Output the [x, y] coordinate of the center of the cell containing the given text.  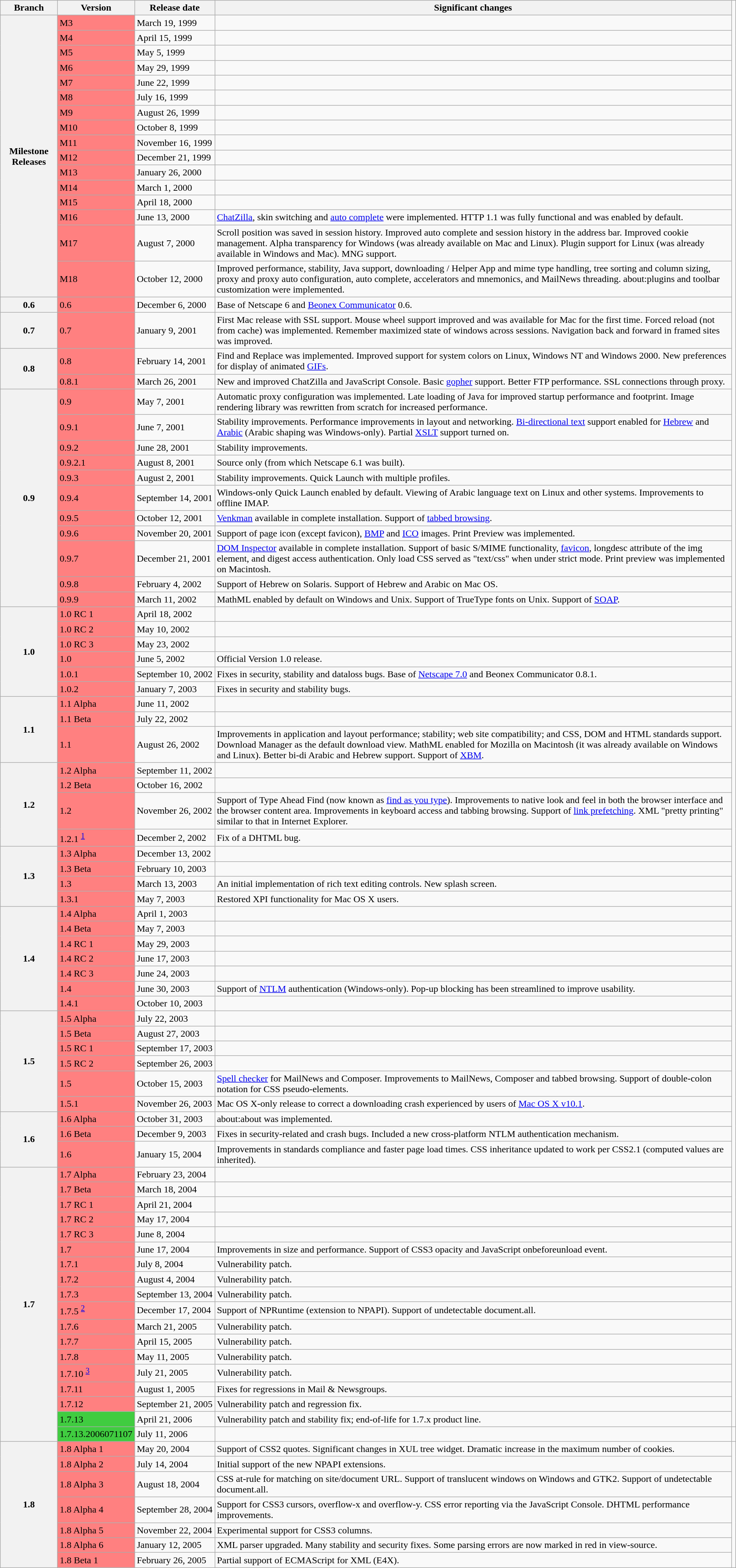
M16 [96, 217]
1.5.1 [96, 1104]
1.1 Alpha [96, 704]
March 19, 1999 [175, 23]
1.6 Alpha [96, 1119]
M7 [96, 83]
June 17, 2004 [175, 1249]
August 4, 2004 [175, 1279]
July 21, 2005 [175, 1373]
Fixes in security-related and crash bugs. Included a new cross-platform NTLM authentication mechanism. [473, 1134]
Support of page icon (except favicon), BMP and ICO images. Print Preview was implemented. [473, 533]
M5 [96, 53]
November 20, 2001 [175, 533]
May 20, 2004 [175, 1449]
Partial support of ECMAScript for XML (E4X). [473, 1560]
0.9.1 [96, 427]
1.5 Beta [96, 1034]
October 16, 2002 [175, 785]
Release date [175, 8]
0.9.8 [96, 584]
Base of Netscape 6 and Beonex Communicator 0.6. [473, 305]
Stability improvements. [473, 448]
January 15, 2004 [175, 1154]
Support of NTLM authentication (Windows-only). Pop-up blocking has been streamlined to improve usability. [473, 989]
May 29, 1999 [175, 68]
September 17, 2003 [175, 1048]
September 11, 2002 [175, 770]
August 1, 2005 [175, 1389]
1.7.7 [96, 1341]
December 21, 2001 [175, 559]
M3 [96, 23]
September 14, 2001 [175, 498]
1.4 RC 3 [96, 974]
June 5, 2002 [175, 659]
0.9.4 [96, 498]
Mac OS X-only release to correct a downloading crash experienced by users of Mac OS X v10.1. [473, 1104]
January 12, 2005 [175, 1545]
Venkman available in complete installation. Support of tabbed browsing. [473, 518]
October 31, 2003 [175, 1119]
Vulnerability patch and regression fix. [473, 1404]
M15 [96, 203]
1.0.1 [96, 674]
Fixes in security and stability bugs. [473, 689]
1.5 Alpha [96, 1019]
Branch [29, 8]
XML parser upgraded. Many stability and security fixes. Some parsing errors are now marked in red in view-source. [473, 1545]
February 26, 2005 [175, 1560]
Stability improvements. Quick Launch with multiple profiles. [473, 477]
1.8 Alpha 1 [96, 1449]
April 21, 2006 [175, 1419]
0.9.2.1 [96, 462]
0.9.9 [96, 599]
1.7.3 [96, 1294]
1.7 Beta [96, 1189]
Support of CSS2 quotes. Significant changes in XUL tree widget. Dramatic increase in the maximum number of cookies. [473, 1449]
Restored XPI functionality for Mac OS X users. [473, 899]
0.9.2 [96, 448]
1.4 Beta [96, 929]
June 22, 1999 [175, 83]
0.9.6 [96, 533]
Support of NPRuntime (extension to NPAPI). Support of undetectable document.all. [473, 1310]
ChatZilla, skin switching and auto complete were implemented. HTTP 1.1 was fully functional and was enabled by default. [473, 217]
New and improved ChatZilla and JavaScript Console. Basic gopher support. Better FTP performance. SSL connections through proxy. [473, 381]
M10 [96, 127]
Improvements in standards compliance and faster page load times. CSS inheritance updated to work per CSS2.1 (computed values are inherited). [473, 1154]
Initial support of the new NPAPI extensions. [473, 1464]
1.7.13.2006071107 [96, 1434]
March 18, 2004 [175, 1189]
Improvements in size and performance. Support of CSS3 opacity and JavaScript onbeforeunload event. [473, 1249]
1.3 Beta [96, 869]
1.8 Beta 1 [96, 1560]
Fixes in security, stability and dataloss bugs. Base of Netscape 7.0 and Beonex Communicator 0.8.1. [473, 674]
August 26, 2002 [175, 744]
October 12, 2000 [175, 279]
1.7.8 [96, 1357]
May 17, 2004 [175, 1219]
April 15, 1999 [175, 38]
August 2, 2001 [175, 477]
1.2.1 1 [96, 838]
March 11, 2002 [175, 599]
1.7.11 [96, 1389]
August 18, 2004 [175, 1484]
An initial implementation of rich text editing controls. New splash screen. [473, 884]
February 14, 2001 [175, 361]
April 15, 2005 [175, 1341]
M14 [96, 188]
November 22, 2004 [175, 1530]
1.5 RC 1 [96, 1048]
April 18, 2000 [175, 203]
M9 [96, 112]
1.3 Alpha [96, 854]
Official Version 1.0 release. [473, 659]
August 27, 2003 [175, 1034]
January 9, 2001 [175, 330]
MathML enabled by default on Windows and Unix. Support of TrueType fonts on Unix. Support of SOAP. [473, 599]
M12 [96, 157]
M11 [96, 142]
1.4 RC 1 [96, 943]
Fix of a DHTML bug. [473, 838]
February 23, 2004 [175, 1174]
M8 [96, 98]
June 8, 2004 [175, 1235]
April 18, 2002 [175, 614]
about:about was implemented. [473, 1119]
1.0 RC 2 [96, 629]
1.7.10 3 [96, 1373]
1.7.1 [96, 1264]
June 28, 2001 [175, 448]
July 14, 2004 [175, 1464]
1.7 RC 1 [96, 1204]
0.8.1 [96, 381]
March 1, 2000 [175, 188]
May 5, 1999 [175, 53]
1.5 RC 2 [96, 1063]
September 26, 2003 [175, 1063]
1.8 Alpha 5 [96, 1530]
June 7, 2001 [175, 427]
1.7 RC 2 [96, 1219]
September 21, 2005 [175, 1404]
1.8 Alpha 2 [96, 1464]
1.3.1 [96, 899]
October 10, 2003 [175, 1004]
1.7 RC 3 [96, 1235]
August 26, 1999 [175, 112]
M6 [96, 68]
October 12, 2001 [175, 518]
1.8 Alpha 3 [96, 1484]
July 22, 2002 [175, 719]
December 13, 2002 [175, 854]
August 7, 2000 [175, 243]
M13 [96, 172]
1.7 Alpha [96, 1174]
August 8, 2001 [175, 462]
December 9, 2003 [175, 1134]
M18 [96, 279]
1.7.5 2 [96, 1310]
June 30, 2003 [175, 989]
0.9.7 [96, 559]
CSS at-rule for matching on site/document URL. Support of translucent windows on Windows and GTK2. Support of undetectable document.all. [473, 1484]
September 13, 2004 [175, 1294]
1.0 RC 1 [96, 614]
1.1 Beta [96, 719]
1.0.2 [96, 689]
1.2 Alpha [96, 770]
December 2, 2002 [175, 838]
1.4 Alpha [96, 914]
0.9.5 [96, 518]
April 1, 2003 [175, 914]
October 15, 2003 [175, 1084]
April 21, 2004 [175, 1204]
Experimental support for CSS3 columns. [473, 1530]
M17 [96, 243]
May 11, 2005 [175, 1357]
January 7, 2003 [175, 689]
January 26, 2000 [175, 172]
May 23, 2002 [175, 644]
1.0 RC 3 [96, 644]
Significant changes [473, 8]
July 11, 2006 [175, 1434]
1.8 Alpha 6 [96, 1545]
June 17, 2003 [175, 958]
February 10, 2003 [175, 869]
May 29, 2003 [175, 943]
July 16, 1999 [175, 98]
1.7.13 [96, 1419]
June 13, 2000 [175, 217]
1.7.12 [96, 1404]
1.8 Alpha 4 [96, 1510]
July 22, 2003 [175, 1019]
November 26, 2003 [175, 1104]
June 24, 2003 [175, 974]
1.7.6 [96, 1327]
0.9.3 [96, 477]
September 28, 2004 [175, 1510]
M4 [96, 38]
Version [96, 8]
November 26, 2002 [175, 811]
Support for CSS3 cursors, overflow-x and overflow-y. CSS error reporting via the JavaScript Console. DHTML performance improvements. [473, 1510]
Vulnerability patch and stability fix; end-of-life for 1.7.x product line. [473, 1419]
February 4, 2002 [175, 584]
1.2 Beta [96, 785]
March 26, 2001 [175, 381]
1.8 [29, 1504]
December 21, 1999 [175, 157]
1.4.1 [96, 1004]
1.7.2 [96, 1279]
October 8, 1999 [175, 127]
June 11, 2002 [175, 704]
November 16, 1999 [175, 142]
Windows-only Quick Launch enabled by default. Viewing of Arabic language text on Linux and other systems. Improvements to offline IMAP. [473, 498]
Support of Hebrew on Solaris. Support of Hebrew and Arabic on Mac OS. [473, 584]
December 6, 2000 [175, 305]
March 21, 2005 [175, 1327]
December 17, 2004 [175, 1310]
1.6 Beta [96, 1134]
March 13, 2003 [175, 884]
September 10, 2002 [175, 674]
Fixes for regressions in Mail & Newsgroups. [473, 1389]
1.4 RC 2 [96, 958]
Milestone Releases [29, 157]
Source only (from which Netscape 6.1 was built). [473, 462]
July 8, 2004 [175, 1264]
May 7, 2001 [175, 402]
May 10, 2002 [175, 629]
